Search for the cell housing the specified text and yield its (x, y) center coordinate. 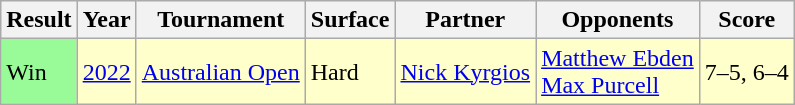
Opponents (618, 20)
7–5, 6–4 (746, 72)
Win (39, 72)
Hard (350, 72)
2022 (106, 72)
Score (746, 20)
Result (39, 20)
Matthew Ebden Max Purcell (618, 72)
Nick Kyrgios (466, 72)
Partner (466, 20)
Surface (350, 20)
Australian Open (220, 72)
Tournament (220, 20)
Year (106, 20)
